Locate the cell with the specified text and output its [x, y] center coordinate. 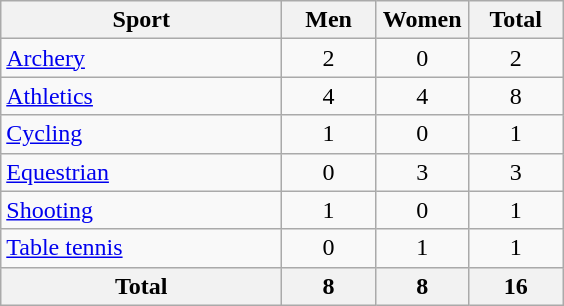
Athletics [142, 96]
Table tennis [142, 248]
16 [516, 286]
Shooting [142, 210]
Sport [142, 20]
Men [329, 20]
Archery [142, 58]
Equestrian [142, 172]
Cycling [142, 134]
Women [422, 20]
